Return the (X, Y) coordinate for the center point of the cell that contains the specified text.  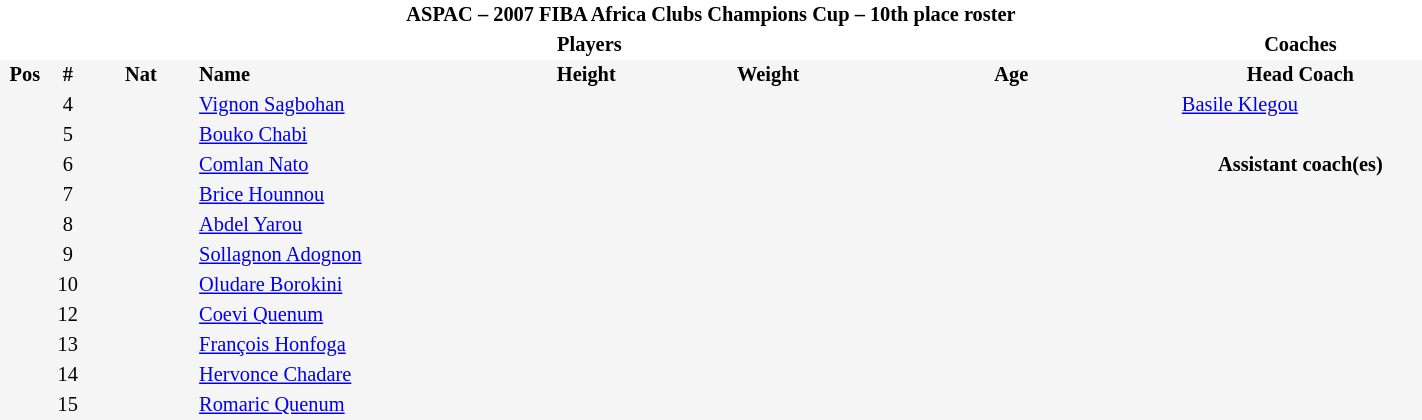
14 (68, 375)
Hervonce Chadare (338, 375)
Vignon Sagbohan (338, 105)
Nat (141, 75)
Brice Hounnou (338, 195)
8 (68, 225)
Pos (25, 75)
9 (68, 255)
Sollagnon Adognon (338, 255)
7 (68, 195)
Players (590, 45)
10 (68, 285)
12 (68, 315)
François Honfoga (338, 345)
Romaric Quenum (338, 405)
Assistant coach(es) (1300, 165)
4 (68, 105)
6 (68, 165)
ASPAC – 2007 FIBA Africa Clubs Champions Cup – 10th place roster (711, 15)
Basile Klegou (1300, 105)
Abdel Yarou (338, 225)
15 (68, 405)
5 (68, 135)
Oludare Borokini (338, 285)
Bouko Chabi (338, 135)
Age (1012, 75)
Coevi Quenum (338, 315)
Head Coach (1300, 75)
# (68, 75)
Comlan Nato (338, 165)
Name (338, 75)
Coaches (1300, 45)
Height (586, 75)
Weight (768, 75)
13 (68, 345)
